Output the (X, Y) coordinate of the center of the cell containing the given text.  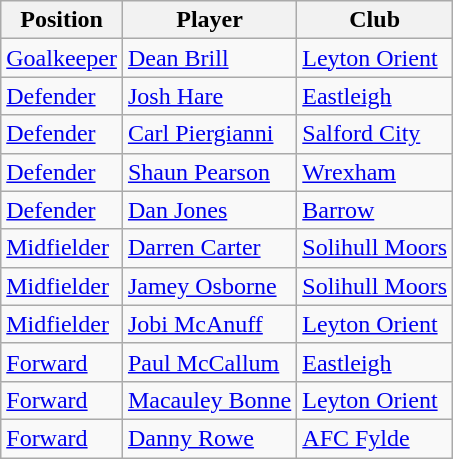
Shaun Pearson (209, 172)
AFC Fylde (375, 438)
Club (375, 20)
Wrexham (375, 172)
Dan Jones (209, 210)
Josh Hare (209, 96)
Carl Piergianni (209, 134)
Darren Carter (209, 248)
Salford City (375, 134)
Dean Brill (209, 58)
Barrow (375, 210)
Paul McCallum (209, 362)
Jobi McAnuff (209, 324)
Macauley Bonne (209, 400)
Danny Rowe (209, 438)
Goalkeeper (62, 58)
Position (62, 20)
Player (209, 20)
Jamey Osborne (209, 286)
